Pinpoint the cell where the given text exists, returning its (x, y) midpoint coordinate. 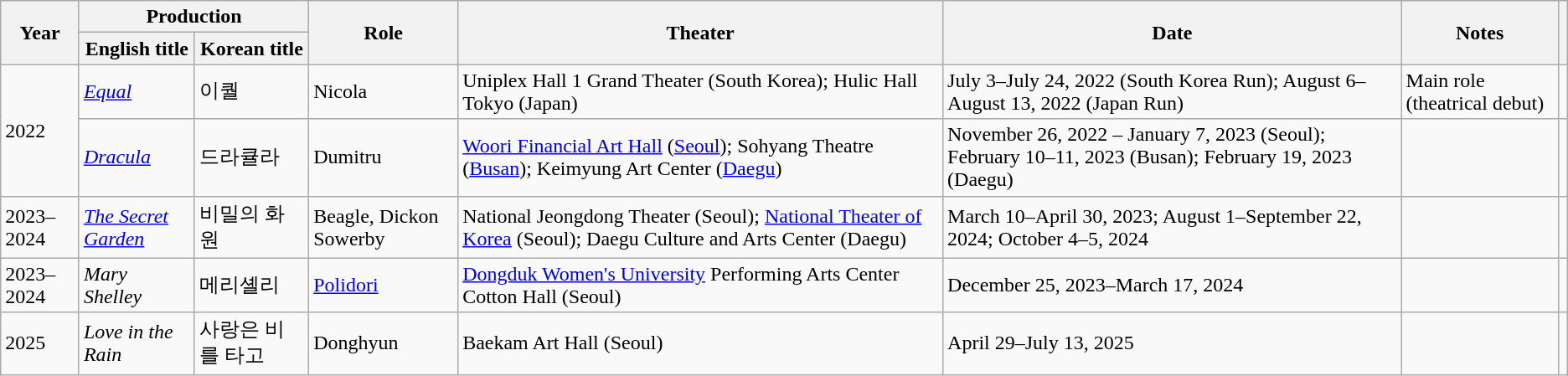
Date (1173, 33)
Production (193, 17)
National Jeongdong Theater (Seoul); National Theater of Korea (Seoul); Daegu Culture and Arts Center (Daegu) (700, 227)
Dongduk Women's University Performing Arts Center Cotton Hall (Seoul) (700, 285)
드라큘라 (251, 157)
2022 (40, 131)
Dracula (137, 157)
English title (137, 49)
사랑은 비를 타고 (251, 343)
July 3–July 24, 2022 (South Korea Run); August 6–August 13, 2022 (Japan Run) (1173, 92)
이퀄 (251, 92)
April 29–July 13, 2025 (1173, 343)
2025 (40, 343)
Dumitru (384, 157)
November 26, 2022 – January 7, 2023 (Seoul); February 10–11, 2023 (Busan); February 19, 2023 (Daegu) (1173, 157)
The Secret Garden (137, 227)
Donghyun (384, 343)
Equal (137, 92)
Baekam Art Hall (Seoul) (700, 343)
March 10–April 30, 2023; August 1–September 22, 2024; October 4–5, 2024 (1173, 227)
Love in the Rain (137, 343)
Nicola (384, 92)
비밀의 화원 (251, 227)
Year (40, 33)
Polidori (384, 285)
Mary Shelley (137, 285)
December 25, 2023–March 17, 2024 (1173, 285)
Theater (700, 33)
메리셸리 (251, 285)
Notes (1479, 33)
Korean title (251, 49)
Uniplex Hall 1 Grand Theater (South Korea); Hulic Hall Tokyo (Japan) (700, 92)
Beagle, Dickon Sowerby (384, 227)
Woori Financial Art Hall (Seoul); Sohyang Theatre (Busan); Keimyung Art Center (Daegu) (700, 157)
Main role (theatrical debut) (1479, 92)
Role (384, 33)
